Locate the cell with the specified text and output its [X, Y] center coordinate. 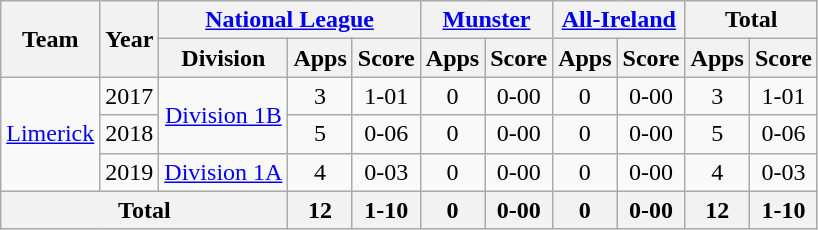
Team [50, 39]
National League [290, 20]
All-Ireland [619, 20]
Year [130, 39]
Division 1B [224, 115]
Division [224, 58]
Division 1A [224, 172]
2019 [130, 172]
2017 [130, 96]
Limerick [50, 134]
2018 [130, 134]
Munster [486, 20]
